Scan for the cell matching the given text and deliver its [x, y] coordinate at center. 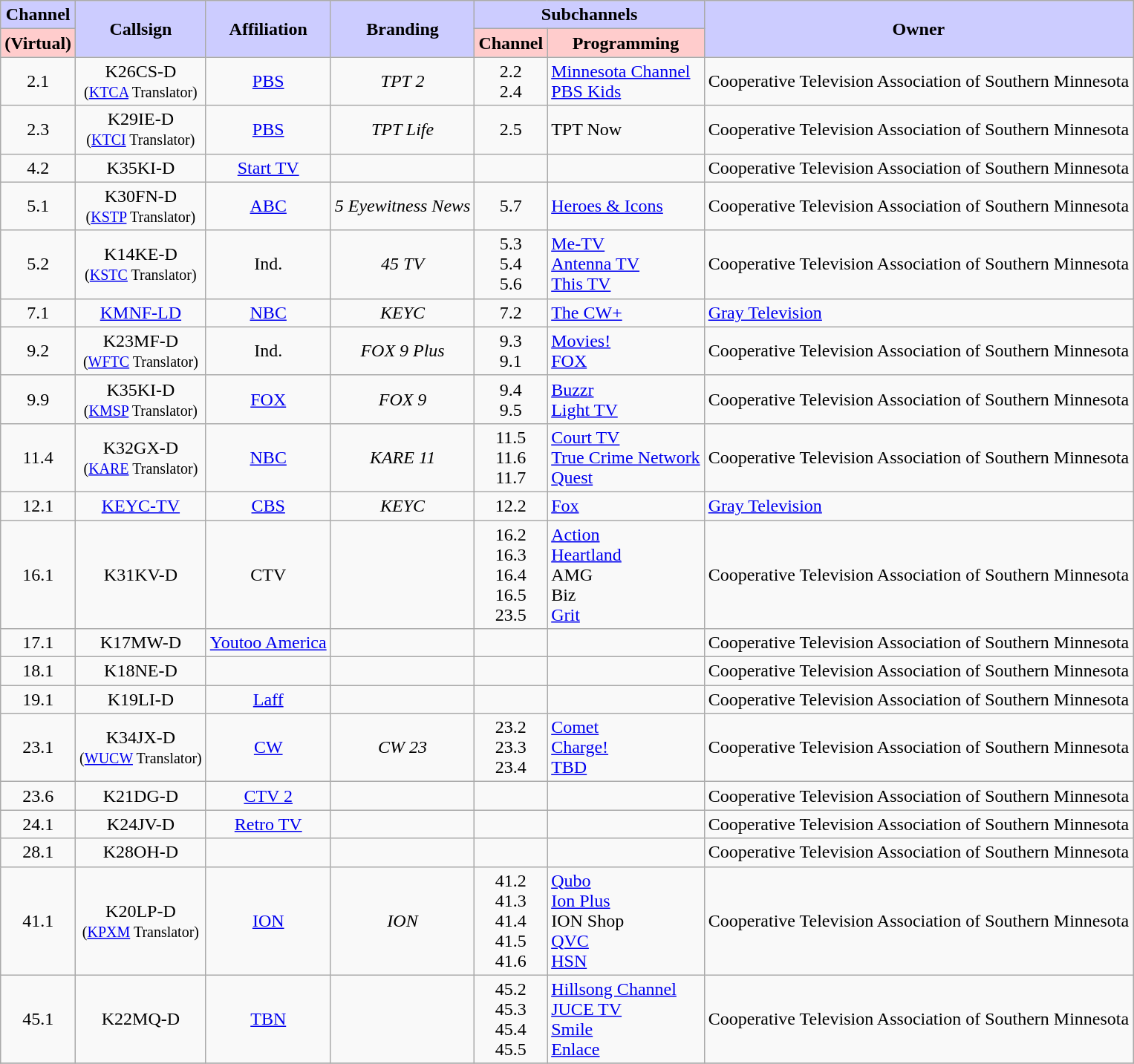
The CW+ [626, 313]
Subchannels [590, 15]
2.22.4 [511, 82]
4.2 [39, 168]
Minnesota ChannelPBS Kids [626, 82]
9.9 [39, 399]
BuzzrLight TV [626, 399]
TPT 2 [403, 82]
Heroes & Icons [626, 206]
FOX 9 Plus [403, 350]
FOX 9 [403, 399]
CTV [268, 574]
Laff [268, 699]
23.6 [39, 796]
23.223.323.4 [511, 748]
CW [268, 748]
19.1 [39, 699]
K24JV-D [141, 824]
K26CS-D(KTCA Translator) [141, 82]
K31KV-D [141, 574]
5.2 [39, 264]
18.1 [39, 671]
ABC [268, 206]
TPT Now [626, 129]
Hillsong ChannelJUCE TVSmileEnlace [626, 1019]
45.1 [39, 1019]
TPT Life [403, 129]
Owner [919, 29]
K30FN-D(KSTP Translator) [141, 206]
45.245.345.4 45.5 [511, 1019]
45 TV [403, 264]
CTV 2 [268, 796]
2.3 [39, 129]
K19LI-D [141, 699]
K34JX-D(WUCW Translator) [141, 748]
16.216.316.416.523.5 [511, 574]
K17MW-D [141, 643]
5.1 [39, 206]
7.1 [39, 313]
K14KE-D(KSTC Translator) [141, 264]
KEYC-TV [141, 506]
K20LP-D(KPXM Translator) [141, 921]
41.241.341.4 41.541.6 [511, 921]
KMNF-LD [141, 313]
5.7 [511, 206]
5 Eyewitness News [403, 206]
TBN [268, 1019]
12.1 [39, 506]
41.1 [39, 921]
9.39.1 [511, 350]
23.1 [39, 748]
QuboIon PlusION ShopQVCHSN [626, 921]
16.1 [39, 574]
CBS [268, 506]
Branding [403, 29]
K22MQ-D [141, 1019]
Programming [626, 43]
K35KI-D [141, 168]
5.35.45.6 [511, 264]
K29IE-D(KTCI Translator) [141, 129]
K21DG-D [141, 796]
Affiliation [268, 29]
K28OH-D [141, 852]
KARE 11 [403, 457]
K18NE-D [141, 671]
Movies!FOX [626, 350]
Callsign [141, 29]
ActionHeartlandAMGBizGrit [626, 574]
Court TVTrue Crime NetworkQuest [626, 457]
(Virtual) [39, 43]
Start TV [268, 168]
CometCharge!TBD [626, 748]
Youtoo America [268, 643]
24.1 [39, 824]
9.2 [39, 350]
9.49.5 [511, 399]
Retro TV [268, 824]
FOX [268, 399]
28.1 [39, 852]
11.4 [39, 457]
17.1 [39, 643]
K32GX-D(KARE Translator) [141, 457]
K23MF-D(WFTC Translator) [141, 350]
7.2 [511, 313]
2.1 [39, 82]
12.2 [511, 506]
11.511.611.7 [511, 457]
Me-TVAntenna TVThis TV [626, 264]
Fox [626, 506]
CW 23 [403, 748]
2.5 [511, 129]
K35KI-D (KMSP Translator) [141, 399]
